Find where the given text appears and provide that cell's center as [X, Y] coordinate. 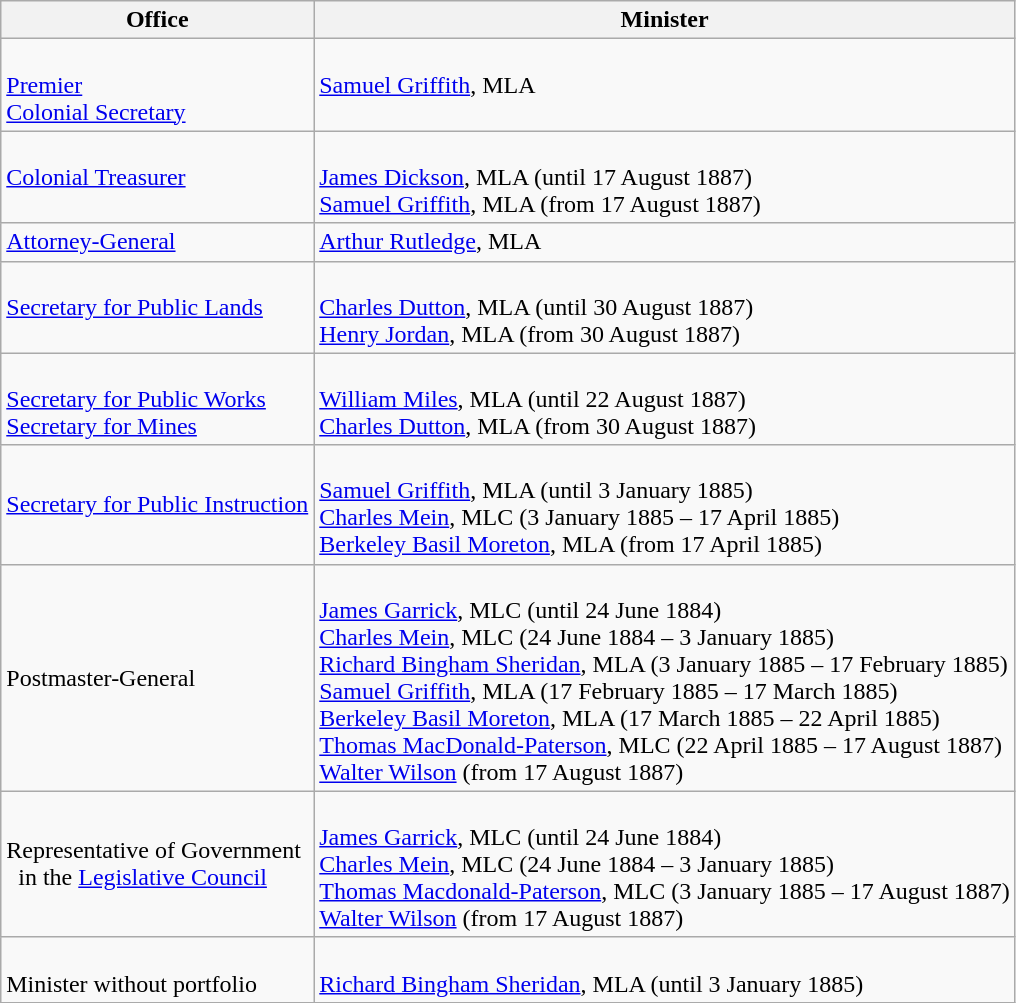
Colonial Treasurer [158, 177]
Richard Bingham Sheridan, MLA (until 3 January 1885) [665, 970]
Premier Colonial Secretary [158, 85]
James Dickson, MLA (until 17 August 1887) Samuel Griffith, MLA (from 17 August 1887) [665, 177]
Samuel Griffith, MLA (until 3 January 1885) Charles Mein, MLC (3 January 1885 – 17 April 1885) Berkeley Basil Moreton, MLA (from 17 April 1885) [665, 504]
Attorney-General [158, 242]
Postmaster-General [158, 678]
William Miles, MLA (until 22 August 1887) Charles Dutton, MLA (from 30 August 1887) [665, 399]
Representative of Government in the Legislative Council [158, 864]
Minister [665, 20]
Minister without portfolio [158, 970]
Secretary for Public Lands [158, 307]
Charles Dutton, MLA (until 30 August 1887) Henry Jordan, MLA (from 30 August 1887) [665, 307]
Secretary for Public Instruction [158, 504]
Arthur Rutledge, MLA [665, 242]
Samuel Griffith, MLA [665, 85]
Office [158, 20]
Secretary for Public Works Secretary for Mines [158, 399]
